Identify which cell holds the provided text, then report its (x, y) central coordinate. 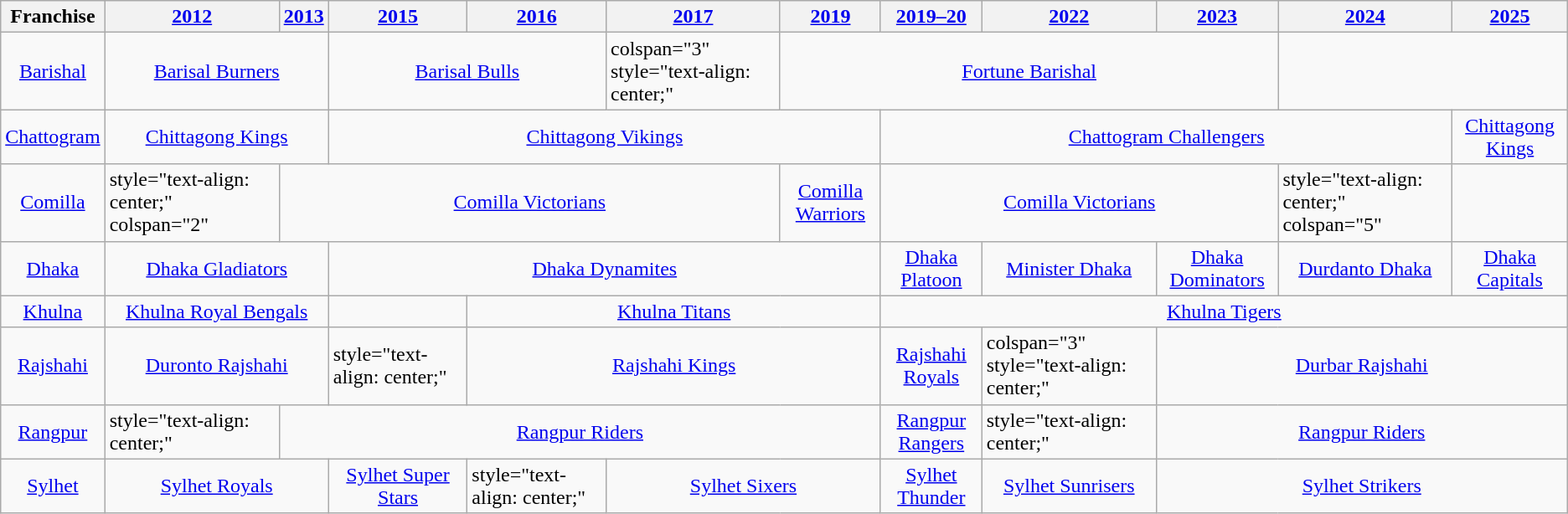
Dhaka Capitals (1509, 268)
Dhaka Gladiators (216, 268)
Sylhet Royals (216, 486)
Barisal Bulls (467, 71)
2025 (1509, 17)
Duronto Rajshahi (216, 366)
Rangpur Rangers (931, 432)
Sylhet Strikers (1362, 486)
2024 (1365, 17)
Sylhet Super Stars (398, 486)
Comilla (53, 203)
Durbar Rajshahi (1362, 366)
Khulna Tigers (1224, 311)
Khulna Royal Bengals (216, 311)
style="text-align: center;" colspan="5" (1365, 203)
Sylhet Sunrisers (1069, 486)
2012 (192, 17)
Sylhet Thunder (931, 486)
Dhaka Dominators (1217, 268)
Sylhet Sixers (743, 486)
Rajshahi (53, 366)
Dhaka Dynamites (605, 268)
Rangpur (53, 432)
Fortune Barishal (1029, 71)
2013 (303, 17)
Sylhet (53, 486)
Khulna (53, 311)
Franchise (53, 17)
Chittagong Vikings (605, 137)
Dhaka Platoon (931, 268)
Barishal (53, 71)
Durdanto Dhaka (1365, 268)
2022 (1069, 17)
Chattogram (53, 137)
Barisal Burners (216, 71)
2015 (398, 17)
2016 (537, 17)
Rajshahi Kings (674, 366)
2019 (830, 17)
Minister Dhaka (1069, 268)
Khulna Titans (674, 311)
Rajshahi Royals (931, 366)
2023 (1217, 17)
style="text-align: center;" colspan="2" (192, 203)
2017 (693, 17)
Dhaka (53, 268)
Comilla Warriors (830, 203)
2019–20 (931, 17)
Chattogram Challengers (1166, 137)
